Return the [X, Y] coordinate for the center point of the cell that contains the specified text.  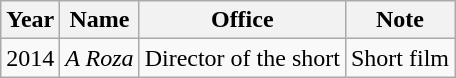
Office [242, 20]
Note [400, 20]
A Roza [100, 58]
Short film [400, 58]
Name [100, 20]
Director of the short [242, 58]
Year [30, 20]
2014 [30, 58]
